Return (x, y) of the center of cell containing provided text 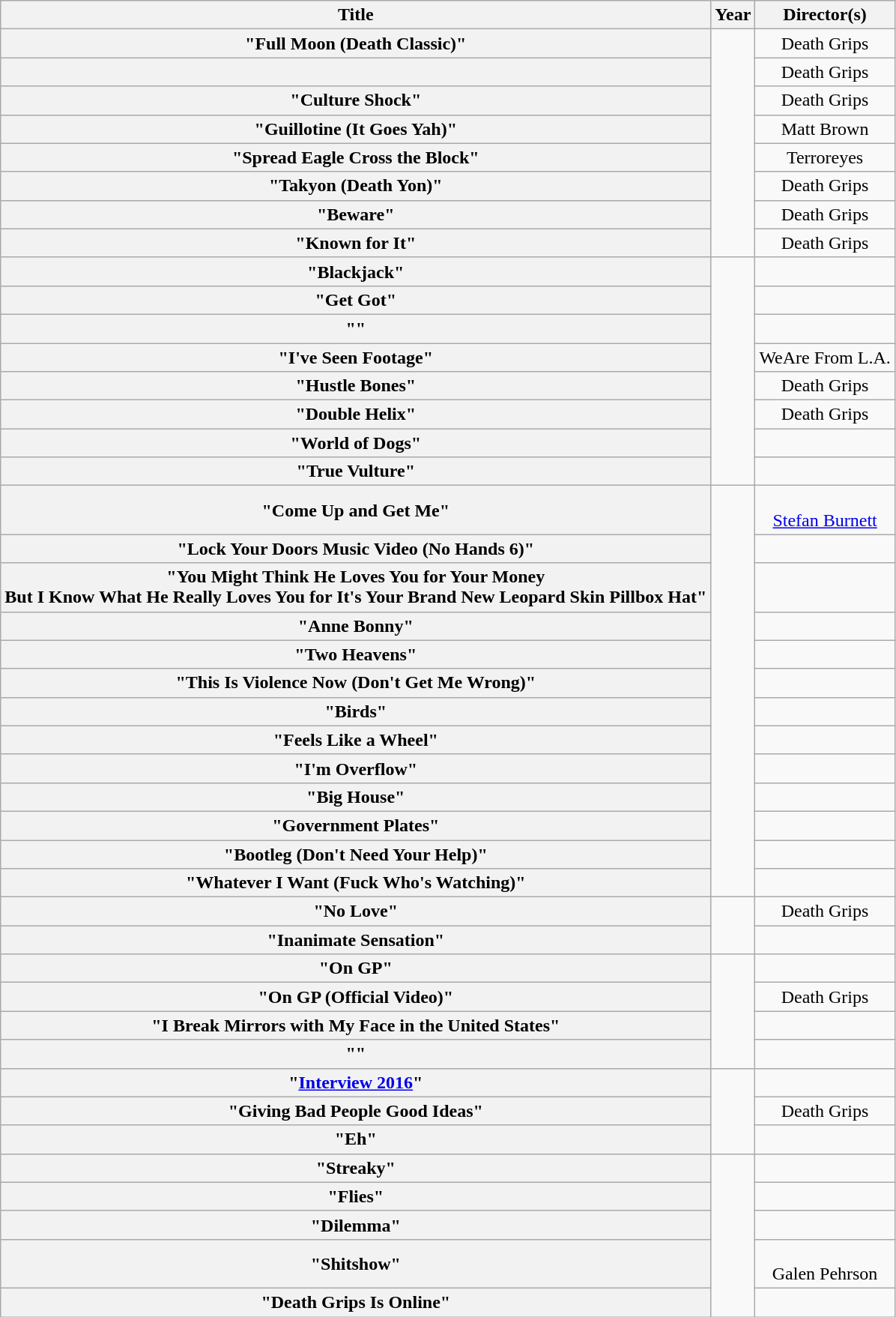
"World of Dogs" (356, 443)
"Feels Like a Wheel" (356, 740)
"Beware" (356, 214)
"Double Helix" (356, 415)
"Hustle Bones" (356, 386)
"Takyon (Death Yon)" (356, 186)
"Blackjack" (356, 271)
"Full Moon (Death Classic)" (356, 43)
"Come Up and Get Me" (356, 510)
"Guillotine (It Goes Yah)" (356, 129)
"Shitshow" (356, 1264)
"On GP (Official Video)" (356, 997)
"Eh" (356, 1139)
"Anne Bonny" (356, 626)
"Lock Your Doors Music Video (No Hands 6)" (356, 549)
"I've Seen Footage" (356, 358)
"On GP" (356, 968)
"Known for It" (356, 243)
"Get Got" (356, 300)
"True Vulture" (356, 471)
"I'm Overflow" (356, 768)
"Whatever I Want (Fuck Who's Watching)" (356, 883)
Terroreyes (825, 157)
"Inanimate Sensation" (356, 940)
Matt Brown (825, 129)
"Culture Shock" (356, 100)
"Birds" (356, 711)
"No Love" (356, 911)
Director(s) (825, 15)
"Dilemma" (356, 1225)
"This Is Violence Now (Don't Get Me Wrong)" (356, 683)
Stefan Burnett (825, 510)
"Big House" (356, 797)
Galen Pehrson (825, 1264)
"Flies" (356, 1196)
"I Break Mirrors with My Face in the United States" (356, 1025)
"Giving Bad People Good Ideas" (356, 1111)
WeAre From L.A. (825, 358)
Year (733, 15)
"Bootleg (Don't Need Your Help)" (356, 854)
"Interview 2016" (356, 1082)
"Spread Eagle Cross the Block" (356, 157)
"Government Plates" (356, 825)
"Two Heavens" (356, 654)
"Streaky" (356, 1168)
"Death Grips Is Online" (356, 1302)
"You Might Think He Loves You for Your Money But I Know What He Really Loves You for It's Your Brand New Leopard Skin Pillbox Hat" (356, 588)
Title (356, 15)
